Capture the cell that displays the provided text and extract its (X, Y) central coordinate. 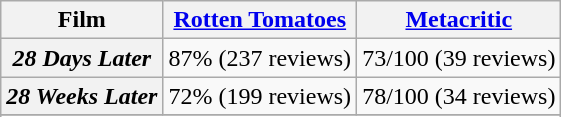
Metacritic (459, 20)
73/100 (39 reviews) (459, 58)
28 Days Later (82, 58)
Film (82, 20)
87% (237 reviews) (260, 58)
78/100 (34 reviews) (459, 96)
72% (199 reviews) (260, 96)
Rotten Tomatoes (260, 20)
28 Weeks Later (82, 96)
